Locate the cell with the specified text and output its [X, Y] center coordinate. 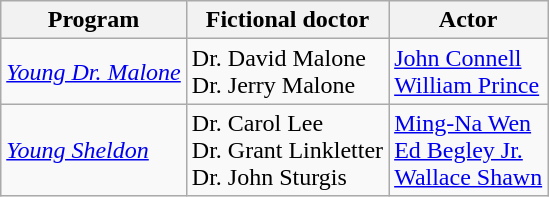
Program [94, 20]
Young Sheldon [94, 150]
Ming-Na WenEd Begley Jr.Wallace Shawn [468, 150]
Actor [468, 20]
Young Dr. Malone [94, 72]
Dr. Carol LeeDr. Grant LinkletterDr. John Sturgis [287, 150]
Fictional doctor [287, 20]
John ConnellWilliam Prince [468, 72]
Dr. David MaloneDr. Jerry Malone [287, 72]
